Pinpoint the cell where the given text exists, returning its (x, y) midpoint coordinate. 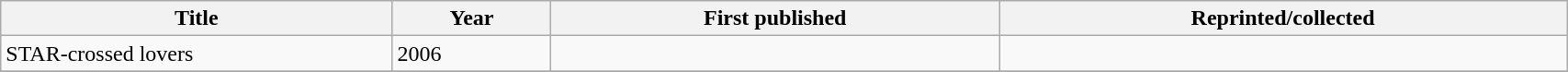
First published (775, 18)
STAR-crossed lovers (197, 54)
Title (197, 18)
Year (472, 18)
2006 (472, 54)
Reprinted/collected (1283, 18)
